Return the (X, Y) coordinate for the center point of the cell that contains the specified text.  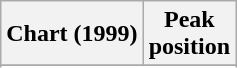
Peakposition (189, 34)
Chart (1999) (72, 34)
